Pinpoint the cell where the given text exists, returning its (x, y) midpoint coordinate. 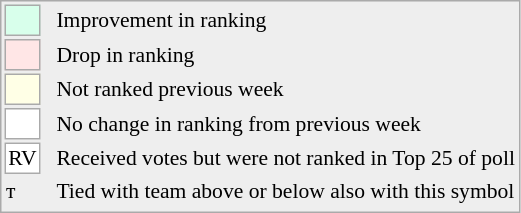
RV (22, 158)
Not ranked previous week (286, 90)
Drop in ranking (286, 55)
Received votes but were not ranked in Top 25 of poll (286, 158)
т (22, 191)
Improvement in ranking (286, 20)
Tied with team above or below also with this symbol (286, 191)
No change in ranking from previous week (286, 124)
